Output the (X, Y) coordinate of the center of the cell containing the given text.  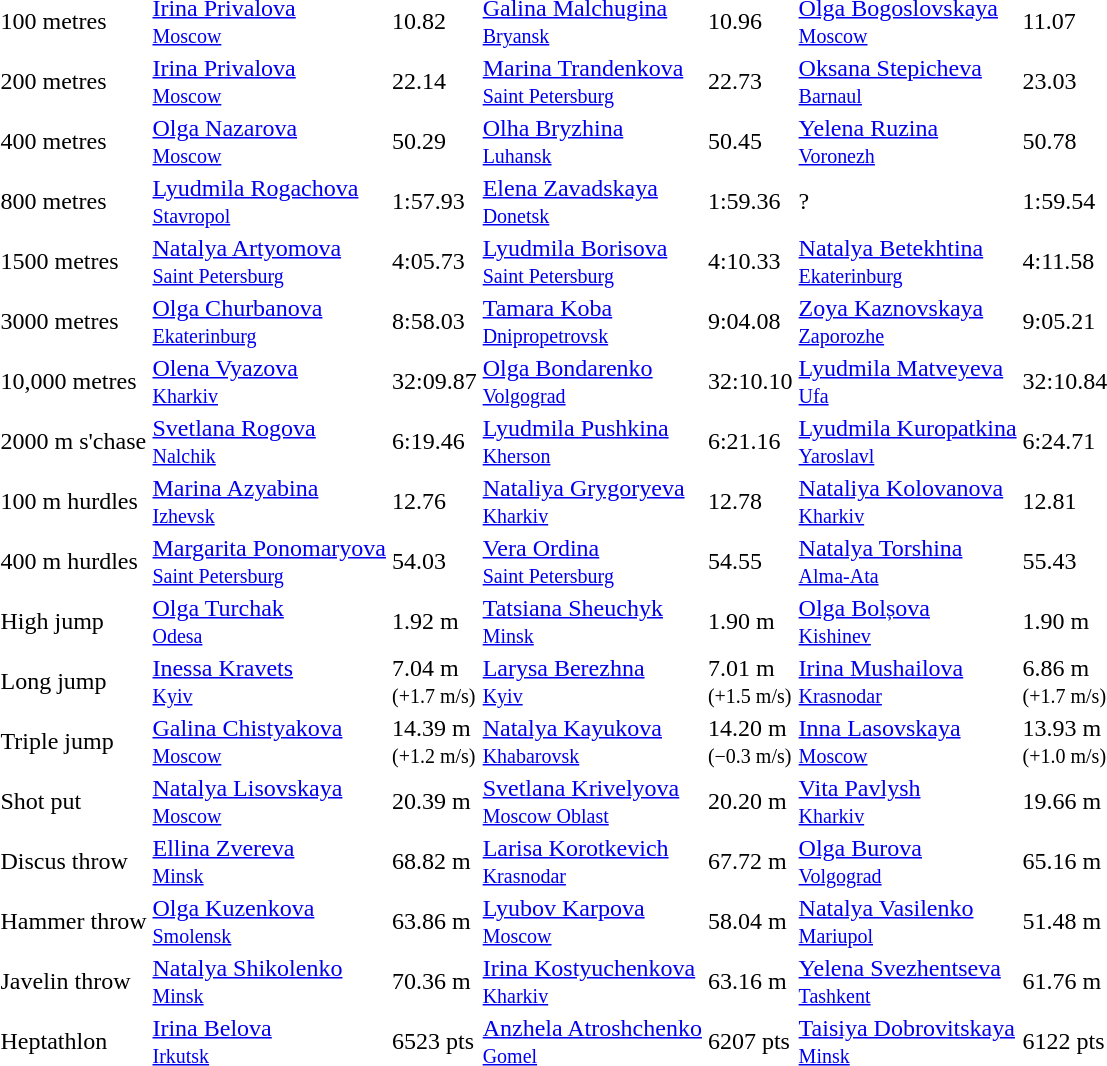
Inna Lasovskaya Moscow (908, 742)
20.39 m (434, 802)
Yelena Svezhentseva Tashkent (908, 982)
Elena Zavadskaya Donetsk (592, 202)
14.39 m(+1.2 m/s) (434, 742)
58.04 m (750, 922)
1.92 m (434, 622)
1.90 m (750, 622)
Inessa Kravets Kyiv (270, 682)
Ellina Zvereva Minsk (270, 862)
32:10.10 (750, 382)
68.82 m (434, 862)
Olena Vyazova Kharkiv (270, 382)
Svetlana Rogova Nalchik (270, 442)
Natalya Artyomova Saint Petersburg (270, 262)
Lyudmila Matveyeva Ufa (908, 382)
50.29 (434, 142)
Natalya Shikolenko Minsk (270, 982)
Galina Chistyakova Moscow (270, 742)
8:58.03 (434, 322)
54.03 (434, 562)
Margarita Ponomaryova Saint Petersburg (270, 562)
Larisa Korotkevich Krasnodar (592, 862)
Vera Ordina Saint Petersburg (592, 562)
Natalya Torshina Alma-Ata (908, 562)
Nataliya Grygoryeva Kharkiv (592, 502)
1:59.36 (750, 202)
Natalya Vasilenko Mariupol (908, 922)
Vita Pavlysh Kharkiv (908, 802)
Lyubov Karpova Moscow (592, 922)
Natalya Kayukova Khabarovsk (592, 742)
14.20 m(−0.3 m/s) (750, 742)
Marina Azyabina Izhevsk (270, 502)
12.78 (750, 502)
1:57.93 (434, 202)
Marina Trandenkova Saint Petersburg (592, 82)
Irina Privalova Moscow (270, 82)
Irina Kostyuchenkova Kharkiv (592, 982)
Zoya Kaznovskaya Zaporozhe (908, 322)
20.20 m (750, 802)
Tatsiana Sheuchyk Minsk (592, 622)
Olga Nazarova Moscow (270, 142)
Olga Bondarenko Volgograd (592, 382)
Natalya Lisovskaya Moscow (270, 802)
Svetlana Krivelyova Moscow Oblast (592, 802)
Yelena Ruzina Voronezh (908, 142)
6:21.16 (750, 442)
Lyudmila Pushkina Kherson (592, 442)
63.86 m (434, 922)
9:04.08 (750, 322)
Larysa Berezhna Kyiv (592, 682)
Olga Kuzenkova Smolensk (270, 922)
22.14 (434, 82)
Nataliya Kolovanova Kharkiv (908, 502)
63.16 m (750, 982)
Oksana Stepicheva Barnaul (908, 82)
Olga Churbanova Ekaterinburg (270, 322)
7.01 m(+1.5 m/s) (750, 682)
Lyudmila Borisova Saint Petersburg (592, 262)
Natalya Betekhtina Ekaterinburg (908, 262)
70.36 m (434, 982)
? (908, 202)
Irina Mushailova Krasnodar (908, 682)
Olga Turchak Odesa (270, 622)
7.04 m(+1.7 m/s) (434, 682)
6:19.46 (434, 442)
12.76 (434, 502)
Lyudmila Kuropatkina Yaroslavl (908, 442)
Olha Bryzhina Luhansk (592, 142)
32:09.87 (434, 382)
54.55 (750, 562)
Olga Bolșova Kishinev (908, 622)
67.72 m (750, 862)
Tamara Koba Dnipropetrovsk (592, 322)
4:10.33 (750, 262)
Olga Burova Volgograd (908, 862)
50.45 (750, 142)
4:05.73 (434, 262)
Lyudmila Rogachova Stavropol (270, 202)
22.73 (750, 82)
